Search for the cell housing the specified text and yield its [x, y] center coordinate. 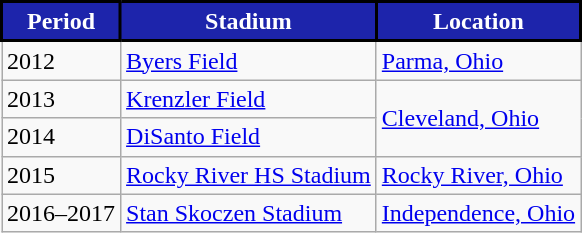
Rocky River, Ohio [478, 175]
Byers Field [249, 60]
Krenzler Field [249, 99]
Location [478, 22]
Cleveland, Ohio [478, 118]
DiSanto Field [249, 137]
2012 [62, 60]
Parma, Ohio [478, 60]
2016–2017 [62, 213]
2014 [62, 137]
Stan Skoczen Stadium [249, 213]
Rocky River HS Stadium [249, 175]
Period [62, 22]
2013 [62, 99]
Independence, Ohio [478, 213]
2015 [62, 175]
Stadium [249, 22]
